Search for the cell housing the specified text and yield its [x, y] center coordinate. 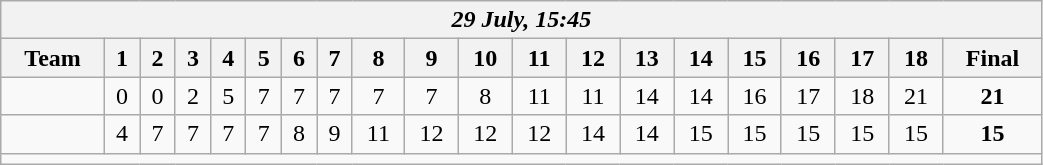
Team [53, 58]
1 [122, 58]
Final [992, 58]
29 July, 15:45 [522, 20]
13 [647, 58]
6 [298, 58]
3 [192, 58]
10 [485, 58]
